Provide the (X, Y) coordinate of the cell's center where the given text is located.  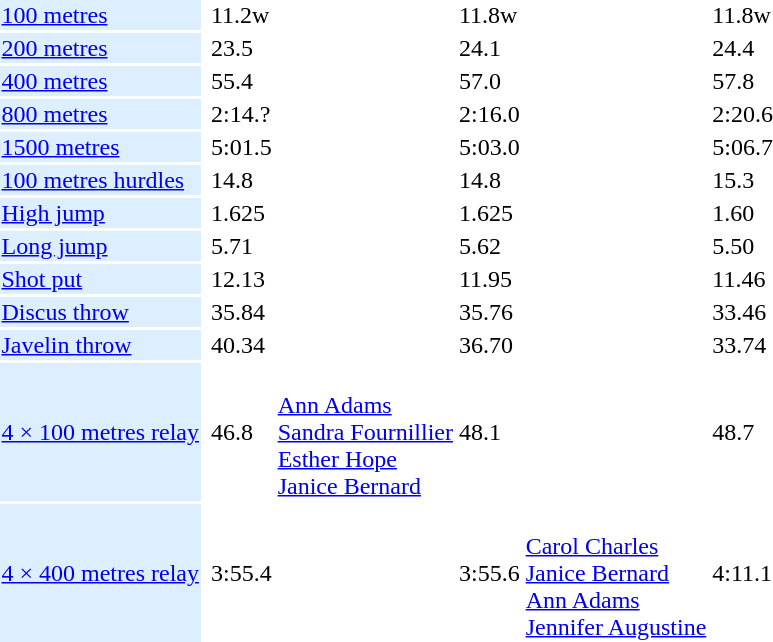
23.5 (241, 48)
12.13 (241, 279)
40.34 (241, 345)
11.8w (489, 15)
3:55.4 (241, 573)
24.1 (489, 48)
35.76 (489, 312)
5.71 (241, 246)
Javelin throw (100, 345)
3:55.6 (489, 573)
Shot put (100, 279)
Discus throw (100, 312)
57.0 (489, 81)
4 × 100 metres relay (100, 432)
400 metres (100, 81)
46.8 (241, 432)
100 metres hurdles (100, 180)
2:14.? (241, 114)
High jump (100, 213)
48.1 (489, 432)
36.70 (489, 345)
35.84 (241, 312)
4 × 400 metres relay (100, 573)
11.2w (241, 15)
Carol Charles Janice Bernard Ann Adams Jennifer Augustine (616, 573)
200 metres (100, 48)
5.62 (489, 246)
5:03.0 (489, 147)
2:16.0 (489, 114)
800 metres (100, 114)
Ann Adams Sandra Fournillier Esther Hope Janice Bernard (365, 432)
11.95 (489, 279)
55.4 (241, 81)
Long jump (100, 246)
100 metres (100, 15)
1500 metres (100, 147)
5:01.5 (241, 147)
